Determine the (x, y) coordinate at the center of the cell enclosing the given text.  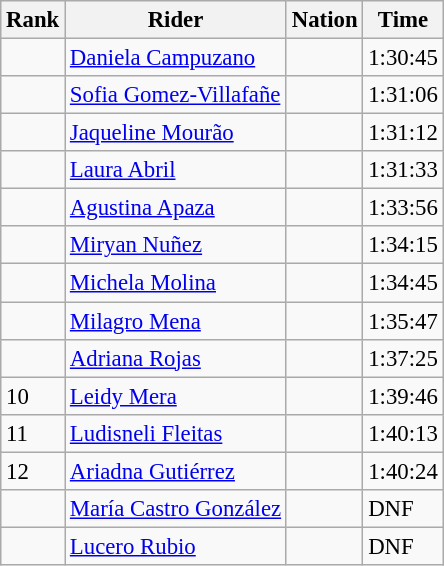
1:31:33 (403, 170)
10 (33, 396)
Time (403, 20)
1:33:56 (403, 208)
1:37:25 (403, 358)
Laura Abril (176, 170)
Leidy Mera (176, 396)
1:31:12 (403, 133)
María Castro González (176, 509)
Agustina Apaza (176, 208)
Daniela Campuzano (176, 58)
1:35:47 (403, 321)
Milagro Mena (176, 321)
1:34:15 (403, 245)
1:39:46 (403, 396)
12 (33, 471)
1:34:45 (403, 283)
11 (33, 433)
Adriana Rojas (176, 358)
Ariadna Gutiérrez (176, 471)
1:30:45 (403, 58)
Rank (33, 20)
Lucero Rubio (176, 546)
Michela Molina (176, 283)
1:31:06 (403, 95)
Ludisneli Fleitas (176, 433)
Rider (176, 20)
Nation (324, 20)
1:40:24 (403, 471)
1:40:13 (403, 433)
Jaqueline Mourão (176, 133)
Miryan Nuñez (176, 245)
Sofia Gomez-Villafañe (176, 95)
